Provide the [X, Y] coordinate of the cell's center where the given text is located.  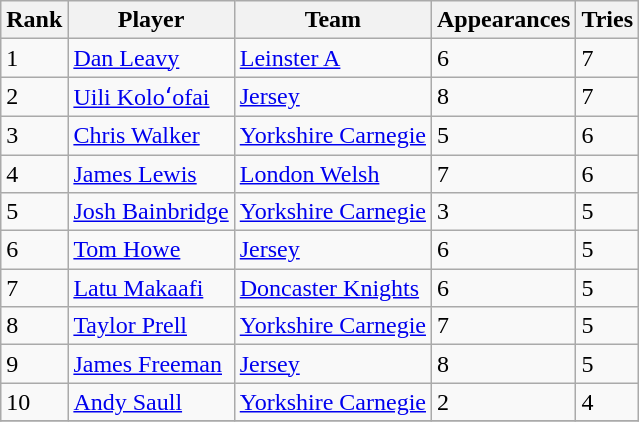
10 [34, 402]
Josh Bainbridge [151, 212]
Latu Makaafi [151, 288]
Rank [34, 20]
London Welsh [332, 173]
Taylor Prell [151, 326]
Team [332, 20]
Tom Howe [151, 250]
9 [34, 364]
Player [151, 20]
Appearances [504, 20]
James Lewis [151, 173]
James Freeman [151, 364]
Leinster A [332, 58]
1 [34, 58]
Dan Leavy [151, 58]
Andy Saull [151, 402]
Chris Walker [151, 135]
Tries [608, 20]
Doncaster Knights [332, 288]
Uili Koloʻofai [151, 97]
